Find where the given text appears and provide that cell's center as (x, y) coordinate. 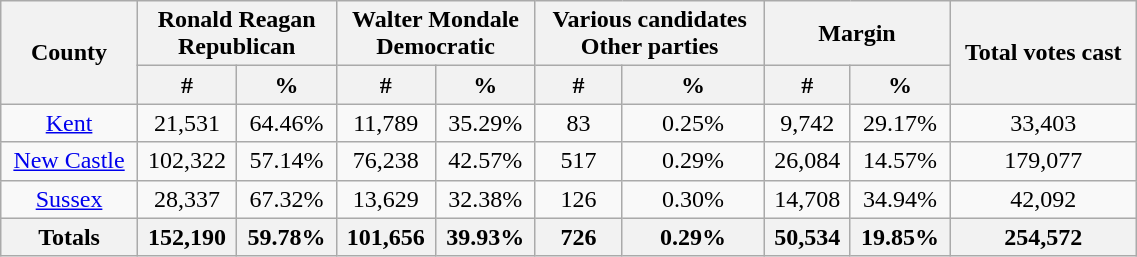
14.57% (900, 161)
726 (578, 237)
26,084 (807, 161)
Total votes cast (1044, 52)
126 (578, 199)
Sussex (70, 199)
254,572 (1044, 237)
179,077 (1044, 161)
67.32% (286, 199)
64.46% (286, 123)
9,742 (807, 123)
Various candidatesOther parties (650, 34)
Kent (70, 123)
57.14% (286, 161)
32.38% (486, 199)
Ronald ReaganRepublican (236, 34)
39.93% (486, 237)
50,534 (807, 237)
76,238 (386, 161)
34.94% (900, 199)
35.29% (486, 123)
101,656 (386, 237)
Margin (856, 34)
102,322 (186, 161)
42,092 (1044, 199)
0.30% (693, 199)
19.85% (900, 237)
28,337 (186, 199)
21,531 (186, 123)
152,190 (186, 237)
Totals (70, 237)
517 (578, 161)
11,789 (386, 123)
County (70, 52)
29.17% (900, 123)
83 (578, 123)
33,403 (1044, 123)
New Castle (70, 161)
59.78% (286, 237)
42.57% (486, 161)
14,708 (807, 199)
13,629 (386, 199)
Walter MondaleDemocratic (436, 34)
0.25% (693, 123)
